Return [x, y] of the center of cell containing provided text 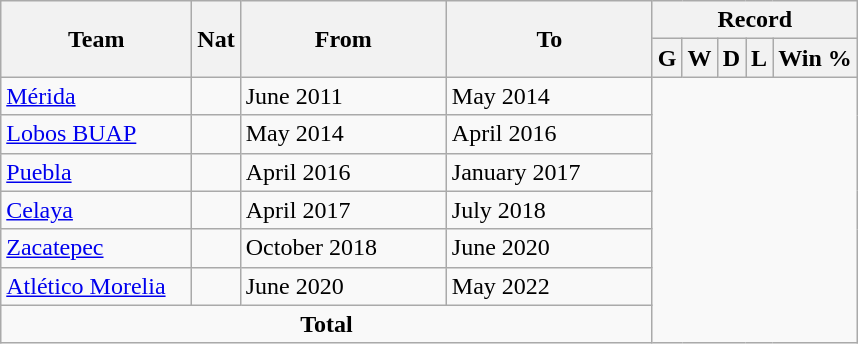
July 2018 [549, 210]
Zacatepec [96, 248]
June 2011 [343, 96]
Total [327, 324]
October 2018 [343, 248]
L [760, 58]
W [700, 58]
G [667, 58]
May 2022 [549, 286]
April 2017 [343, 210]
January 2017 [549, 172]
Record [754, 20]
Mérida [96, 96]
Lobos BUAP [96, 134]
From [343, 39]
Team [96, 39]
Puebla [96, 172]
Win % [816, 58]
Celaya [96, 210]
D [731, 58]
Nat [216, 39]
Atlético Morelia [96, 286]
To [549, 39]
